For the text-containing cell, return its midpoint in (x, y) coordinate format. 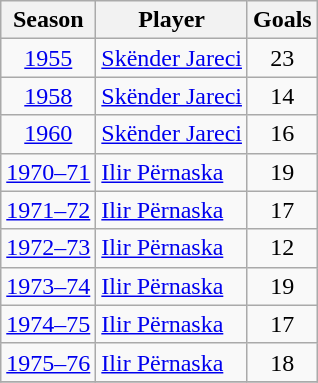
1975–76 (48, 362)
14 (282, 96)
Player (172, 20)
1973–74 (48, 286)
12 (282, 248)
1971–72 (48, 210)
1960 (48, 134)
23 (282, 58)
16 (282, 134)
1970–71 (48, 172)
1972–73 (48, 248)
Season (48, 20)
1955 (48, 58)
1974–75 (48, 324)
18 (282, 362)
1958 (48, 96)
Goals (282, 20)
